Provide the [X, Y] coordinate of the cell's center where the given text is located.  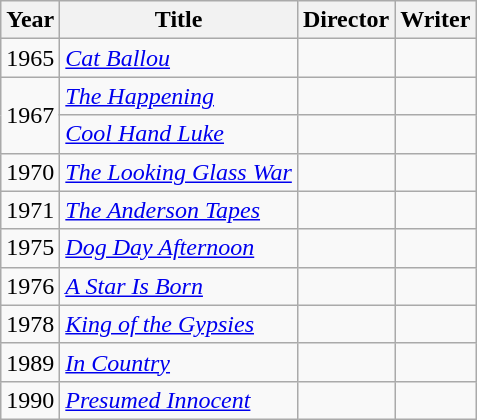
In Country [179, 362]
Writer [436, 20]
Dog Day Afternoon [179, 248]
Title [179, 20]
1970 [30, 172]
A Star Is Born [179, 286]
The Happening [179, 96]
1990 [30, 400]
Presumed Innocent [179, 400]
Cat Ballou [179, 58]
The Looking Glass War [179, 172]
Cool Hand Luke [179, 134]
1978 [30, 324]
1971 [30, 210]
1967 [30, 115]
Year [30, 20]
1975 [30, 248]
The Anderson Tapes [179, 210]
King of the Gypsies [179, 324]
1989 [30, 362]
Director [346, 20]
1965 [30, 58]
1976 [30, 286]
